For the text-containing cell, return its midpoint in [x, y] coordinate format. 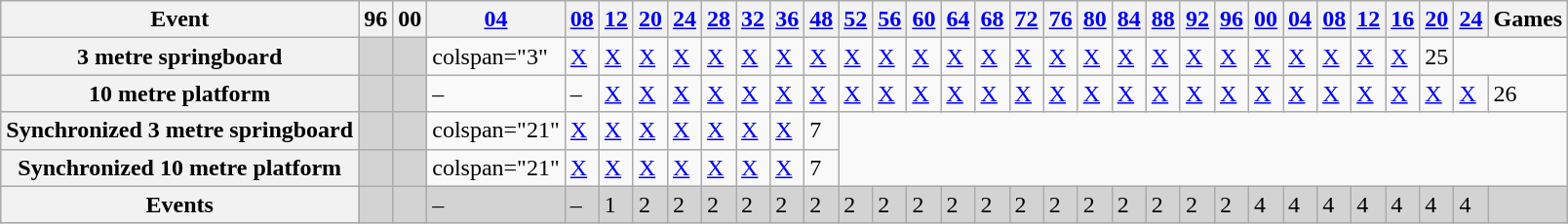
Event [179, 19]
48 [821, 19]
Synchronized 10 metre platform [179, 168]
28 [720, 19]
36 [788, 19]
25 [1437, 56]
52 [856, 19]
26 [1528, 93]
84 [1129, 19]
80 [1094, 19]
3 metre springboard [179, 56]
76 [1061, 19]
10 metre platform [179, 93]
72 [1026, 19]
92 [1197, 19]
Games [1528, 19]
64 [958, 19]
Events [179, 205]
68 [993, 19]
1 [616, 205]
60 [924, 19]
Synchronized 3 metre springboard [179, 131]
56 [889, 19]
colspan="3" [496, 56]
88 [1162, 19]
16 [1402, 19]
32 [753, 19]
